Pinpoint the cell where the given text exists, returning its (x, y) midpoint coordinate. 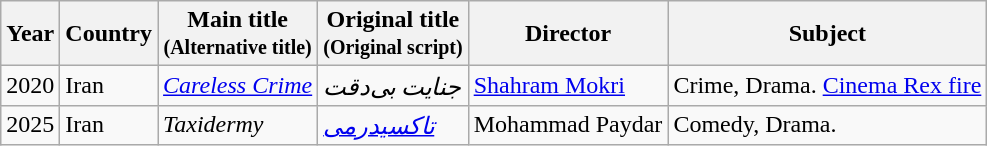
Main title(Alternative title) (238, 34)
جنایت بی‌دقت (393, 86)
Mohammad Paydar (568, 125)
2020 (30, 86)
Crime, Drama. Cinema Rex fire (828, 86)
Careless Crime (238, 86)
Country (109, 34)
Original title(Original script) (393, 34)
Taxidermy (238, 125)
تاکسیدرمی (393, 125)
Year (30, 34)
Director (568, 34)
2025 (30, 125)
Comedy, Drama. (828, 125)
Shahram Mokri (568, 86)
Subject (828, 34)
